Return the [x, y] coordinate for the center point of the cell that contains the specified text.  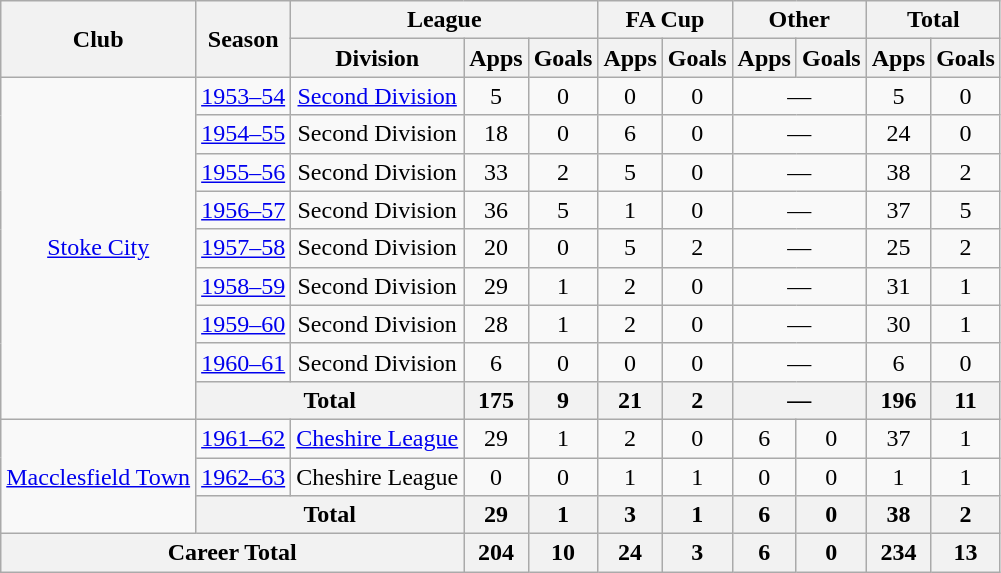
1962–63 [244, 477]
Other [799, 20]
1955–56 [244, 172]
21 [630, 400]
36 [496, 210]
25 [898, 248]
Division [378, 58]
1961–62 [244, 438]
Club [98, 39]
1957–58 [244, 248]
1953–54 [244, 96]
1958–59 [244, 286]
Career Total [232, 553]
13 [966, 553]
234 [898, 553]
1954–55 [244, 134]
Stoke City [98, 248]
33 [496, 172]
Macclesfield Town [98, 476]
20 [496, 248]
League [444, 20]
204 [496, 553]
30 [898, 324]
1956–57 [244, 210]
1959–60 [244, 324]
10 [563, 553]
9 [563, 400]
31 [898, 286]
18 [496, 134]
175 [496, 400]
11 [966, 400]
1960–61 [244, 362]
196 [898, 400]
28 [496, 324]
Season [244, 39]
FA Cup [665, 20]
